Identify which cell holds the provided text, then report its (x, y) central coordinate. 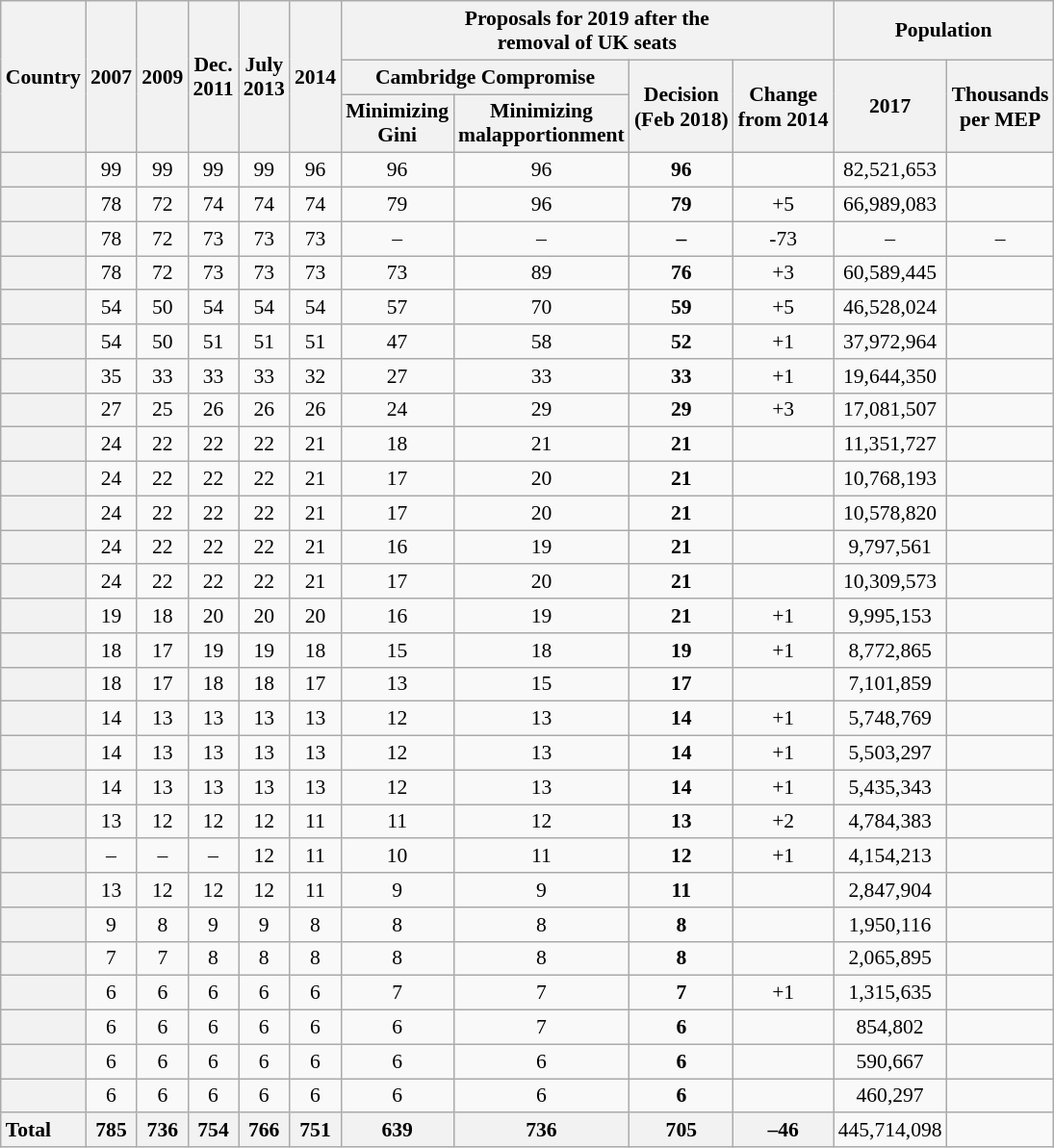
8,772,865 (890, 651)
57 (397, 308)
785 (112, 1131)
7,101,859 (890, 684)
4,784,383 (890, 822)
19,644,350 (890, 376)
Country (43, 77)
10,578,820 (890, 513)
11,351,727 (890, 445)
5,503,297 (890, 753)
2,847,904 (890, 890)
35 (112, 376)
639 (397, 1131)
Dec.2011 (213, 77)
–46 (784, 1131)
47 (397, 342)
5,748,769 (890, 719)
10,309,573 (890, 582)
-73 (784, 239)
Total (43, 1131)
Minimizing malapportionment (541, 123)
25 (162, 410)
+2 (784, 822)
766 (264, 1131)
52 (681, 342)
76 (681, 273)
32 (316, 376)
Population (943, 31)
590,667 (890, 1061)
5,435,343 (890, 787)
1,950,116 (890, 925)
705 (681, 1131)
17,081,507 (890, 410)
9,797,561 (890, 548)
2014 (316, 77)
854,802 (890, 1028)
Thousands per MEP (1001, 106)
754 (213, 1131)
1,315,635 (890, 993)
37,972,964 (890, 342)
89 (541, 273)
10 (397, 856)
66,989,083 (890, 205)
Minimizing Gini (397, 123)
58 (541, 342)
70 (541, 308)
Decision (Feb 2018) (681, 106)
2017 (890, 106)
2,065,895 (890, 958)
4,154,213 (890, 856)
9,995,153 (890, 616)
82,521,653 (890, 170)
60,589,445 (890, 273)
445,714,098 (890, 1131)
46,528,024 (890, 308)
2007 (112, 77)
751 (316, 1131)
2009 (162, 77)
Proposals for 2019 after theremoval of UK seats (587, 31)
10,768,193 (890, 479)
Change from 2014 (784, 106)
Cambridge Compromise (485, 77)
59 (681, 308)
July 2013 (264, 77)
460,297 (890, 1096)
